Return (X, Y) of the center of cell containing provided text 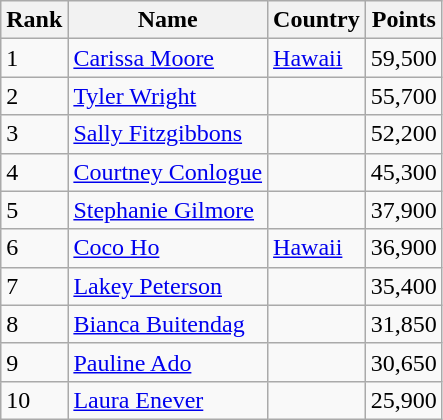
9 (34, 362)
5 (34, 210)
Lakey Peterson (168, 286)
10 (34, 400)
Bianca Buitendag (168, 324)
55,700 (404, 96)
7 (34, 286)
36,900 (404, 248)
Laura Enever (168, 400)
Pauline Ado (168, 362)
30,650 (404, 362)
Stephanie Gilmore (168, 210)
Tyler Wright (168, 96)
45,300 (404, 172)
Points (404, 20)
Carissa Moore (168, 58)
31,850 (404, 324)
4 (34, 172)
1 (34, 58)
8 (34, 324)
Sally Fitzgibbons (168, 134)
Name (168, 20)
Country (317, 20)
2 (34, 96)
3 (34, 134)
25,900 (404, 400)
37,900 (404, 210)
Rank (34, 20)
Courtney Conlogue (168, 172)
6 (34, 248)
52,200 (404, 134)
Coco Ho (168, 248)
59,500 (404, 58)
35,400 (404, 286)
